Search for the cell housing the specified text and yield its [x, y] center coordinate. 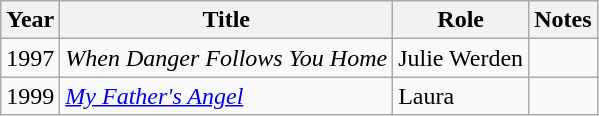
When Danger Follows You Home [226, 58]
My Father's Angel [226, 96]
Laura [461, 96]
1997 [30, 58]
Role [461, 20]
Title [226, 20]
Year [30, 20]
Julie Werden [461, 58]
Notes [563, 20]
1999 [30, 96]
